Locate the cell with the specified text and output its (X, Y) center coordinate. 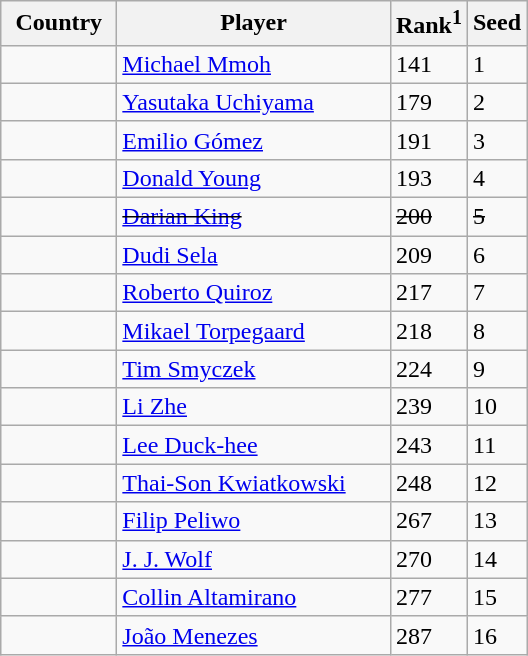
J. J. Wolf (254, 559)
Mikael Torpegaard (254, 331)
Country (59, 24)
5 (496, 217)
141 (428, 64)
2 (496, 102)
6 (496, 255)
243 (428, 445)
193 (428, 178)
Filip Peliwo (254, 521)
12 (496, 483)
239 (428, 407)
9 (496, 369)
Emilio Gómez (254, 140)
14 (496, 559)
Dudi Sela (254, 255)
Michael Mmoh (254, 64)
218 (428, 331)
Darian King (254, 217)
200 (428, 217)
217 (428, 293)
Thai-Son Kwiatkowski (254, 483)
270 (428, 559)
13 (496, 521)
Li Zhe (254, 407)
277 (428, 597)
191 (428, 140)
Lee Duck-hee (254, 445)
16 (496, 635)
11 (496, 445)
267 (428, 521)
Yasutaka Uchiyama (254, 102)
Tim Smyczek (254, 369)
209 (428, 255)
João Menezes (254, 635)
7 (496, 293)
1 (496, 64)
8 (496, 331)
Player (254, 24)
10 (496, 407)
15 (496, 597)
4 (496, 178)
3 (496, 140)
287 (428, 635)
Donald Young (254, 178)
Collin Altamirano (254, 597)
248 (428, 483)
Seed (496, 24)
224 (428, 369)
Roberto Quiroz (254, 293)
179 (428, 102)
Rank1 (428, 24)
